Pinpoint the cell where the given text exists, returning its [X, Y] midpoint coordinate. 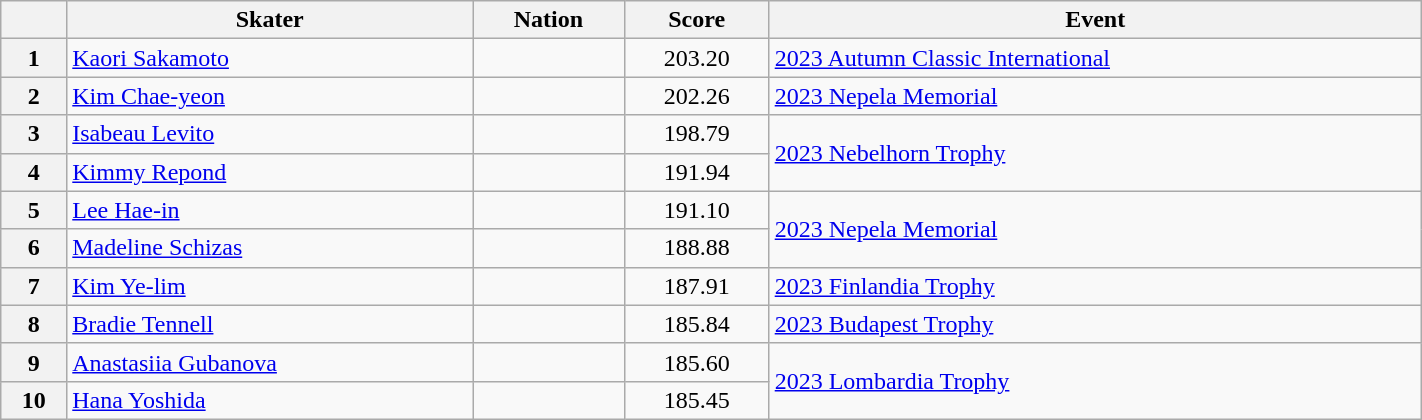
8 [34, 324]
Event [1095, 20]
187.91 [696, 286]
5 [34, 210]
185.45 [696, 400]
198.79 [696, 134]
Isabeau Levito [270, 134]
Nation [548, 20]
2023 Autumn Classic International [1095, 58]
7 [34, 286]
191.10 [696, 210]
188.88 [696, 248]
Madeline Schizas [270, 248]
Kim Ye-lim [270, 286]
Kaori Sakamoto [270, 58]
Anastasiia Gubanova [270, 362]
185.84 [696, 324]
Kim Chae-yeon [270, 96]
2023 Nebelhorn Trophy [1095, 153]
3 [34, 134]
2023 Budapest Trophy [1095, 324]
185.60 [696, 362]
2023 Finlandia Trophy [1095, 286]
Hana Yoshida [270, 400]
2 [34, 96]
2023 Lombardia Trophy [1095, 381]
191.94 [696, 172]
9 [34, 362]
1 [34, 58]
202.26 [696, 96]
Skater [270, 20]
Score [696, 20]
6 [34, 248]
203.20 [696, 58]
Lee Hae-in [270, 210]
Kimmy Repond [270, 172]
4 [34, 172]
10 [34, 400]
Bradie Tennell [270, 324]
